Detect which cell encompasses the target text, then output its [x, y] center coordinate. 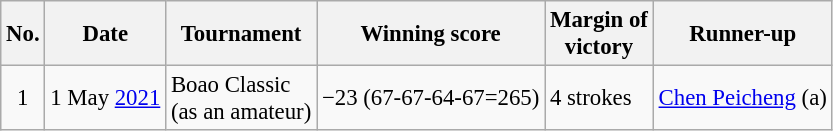
Winning score [431, 34]
Date [106, 34]
No. [23, 34]
Chen Peicheng (a) [742, 98]
4 strokes [600, 98]
−23 (67-67-64-67=265) [431, 98]
Boao Classic(as an amateur) [242, 98]
Margin ofvictory [600, 34]
1 [23, 98]
Runner-up [742, 34]
Tournament [242, 34]
1 May 2021 [106, 98]
